Return the [x, y] coordinate for the center point of the cell that contains the specified text.  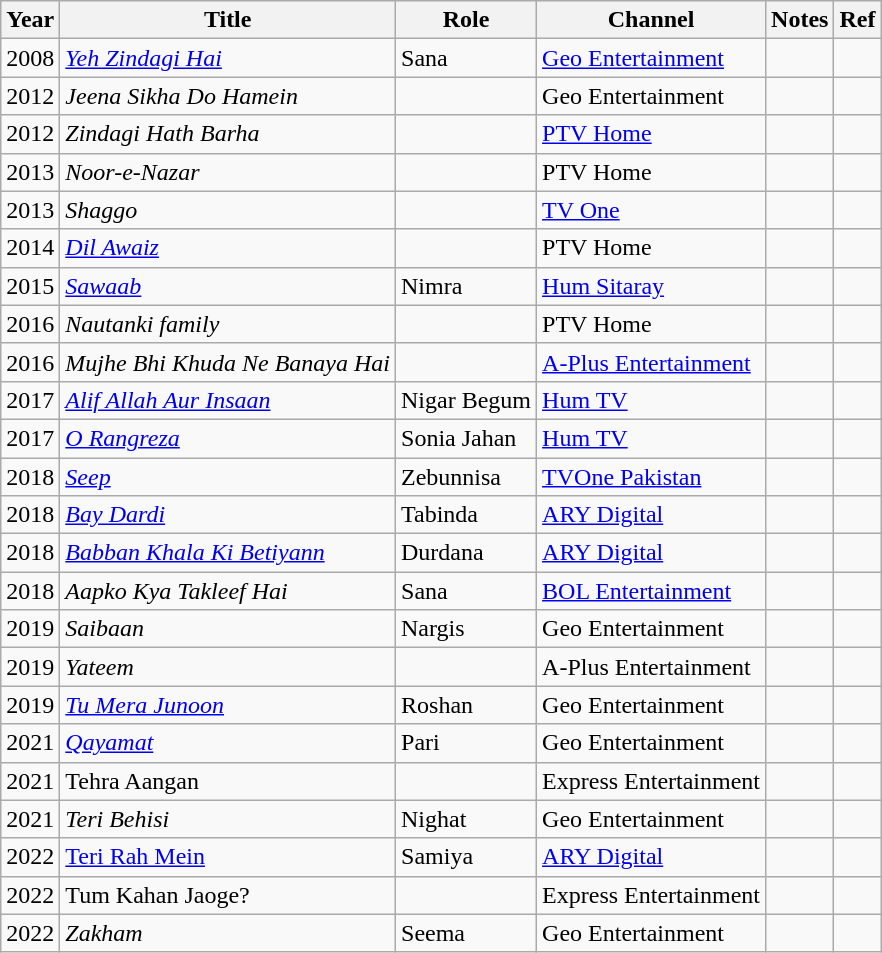
Sonia Jahan [466, 438]
Dil Awaiz [228, 248]
Notes [800, 20]
Zakham [228, 933]
Seema [466, 933]
Title [228, 20]
Teri Behisi [228, 819]
Alif Allah Aur Insaan [228, 400]
O Rangreza [228, 438]
Durdana [466, 553]
Nigar Begum [466, 400]
Nargis [466, 629]
Samiya [466, 857]
Tehra Aangan [228, 781]
Teri Rah Mein [228, 857]
Year [30, 20]
Zebunnisa [466, 477]
TVOne Pakistan [652, 477]
Shaggo [228, 210]
Nighat [466, 819]
Saibaan [228, 629]
Qayamat [228, 743]
Zindagi Hath Barha [228, 134]
Aapko Kya Takleef Hai [228, 591]
2008 [30, 58]
Seep [228, 477]
Mujhe Bhi Khuda Ne Banaya Hai [228, 362]
Roshan [466, 705]
Jeena Sikha Do Hamein [228, 96]
Tu Mera Junoon [228, 705]
Role [466, 20]
Channel [652, 20]
Yeh Zindagi Hai [228, 58]
TV One [652, 210]
BOL Entertainment [652, 591]
2014 [30, 248]
Noor-e-Nazar [228, 172]
Bay Dardi [228, 515]
Tabinda [466, 515]
Nimra [466, 286]
Pari [466, 743]
Sawaab [228, 286]
Hum Sitaray [652, 286]
Babban Khala Ki Betiyann [228, 553]
2015 [30, 286]
Yateem [228, 667]
Ref [858, 20]
Nautanki family [228, 324]
Tum Kahan Jaoge? [228, 895]
